Return the (x, y) coordinate for the center point of the cell that contains the specified text.  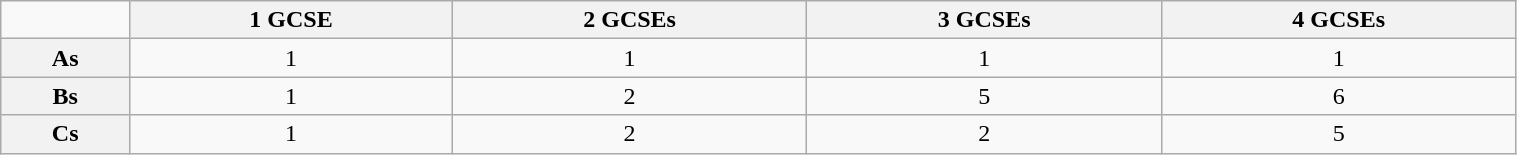
6 (1338, 96)
1 GCSE (292, 20)
Cs (66, 134)
As (66, 58)
4 GCSEs (1338, 20)
2 GCSEs (630, 20)
3 GCSEs (984, 20)
Bs (66, 96)
